Provide the [X, Y] coordinate of the cell's center where the given text is located.  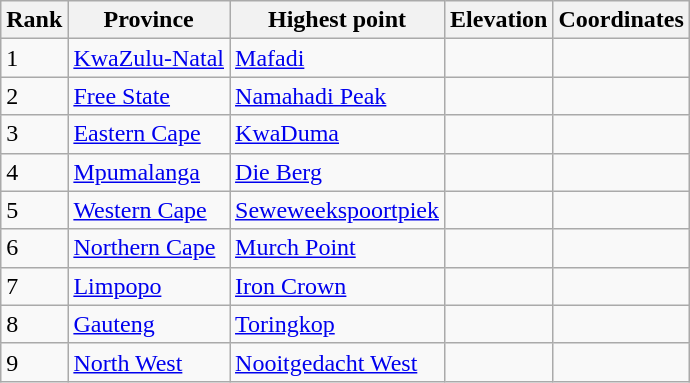
Rank [34, 20]
Seweweekspoortpiek [338, 210]
Eastern Cape [149, 134]
1 [34, 58]
Elevation [499, 20]
Iron Crown [338, 286]
Namahadi Peak [338, 96]
Province [149, 20]
Nooitgedacht West [338, 362]
Highest point [338, 20]
5 [34, 210]
Western Cape [149, 210]
Free State [149, 96]
4 [34, 172]
North West [149, 362]
Die Berg [338, 172]
Limpopo [149, 286]
7 [34, 286]
KwaZulu-Natal [149, 58]
6 [34, 248]
3 [34, 134]
2 [34, 96]
Coordinates [621, 20]
9 [34, 362]
Northern Cape [149, 248]
Gauteng [149, 324]
KwaDuma [338, 134]
Toringkop [338, 324]
Mafadi [338, 58]
8 [34, 324]
Mpumalanga [149, 172]
Murch Point [338, 248]
